Identify which cell holds the provided text, then report its [x, y] central coordinate. 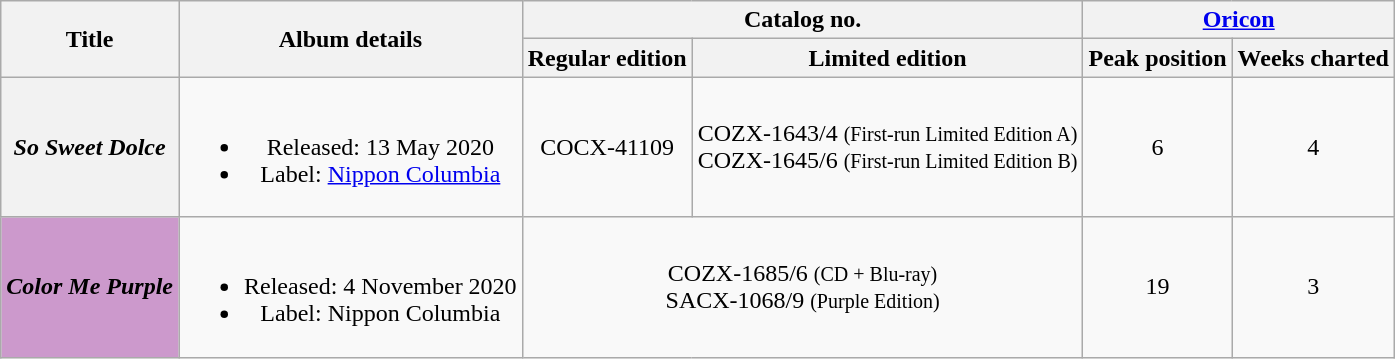
Oricon [1238, 20]
Title [90, 39]
3 [1313, 287]
Color Me Purple [90, 287]
COZX-1643/4 (First-run Limited Edition A)COZX-1645/6 (First-run Limited Edition B) [888, 147]
Peak position [1158, 58]
Released: 13 May 2020Label: Nippon Columbia [350, 147]
Weeks charted [1313, 58]
Catalog no. [802, 20]
So Sweet Dolce [90, 147]
6 [1158, 147]
Regular edition [607, 58]
4 [1313, 147]
19 [1158, 287]
Limited edition [888, 58]
Album details [350, 39]
Released: 4 November 2020Label: Nippon Columbia [350, 287]
COCX-41109 [607, 147]
COZX-1685/6 (CD + Blu-ray)SACX-1068/9 (Purple Edition) [802, 287]
